Return (X, Y) of the center of cell containing provided text 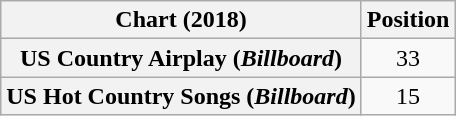
Position (408, 20)
US Hot Country Songs (Billboard) (181, 96)
US Country Airplay (Billboard) (181, 58)
33 (408, 58)
Chart (2018) (181, 20)
15 (408, 96)
